From the cell containing the given text, extract its center point as [x, y] coordinate. 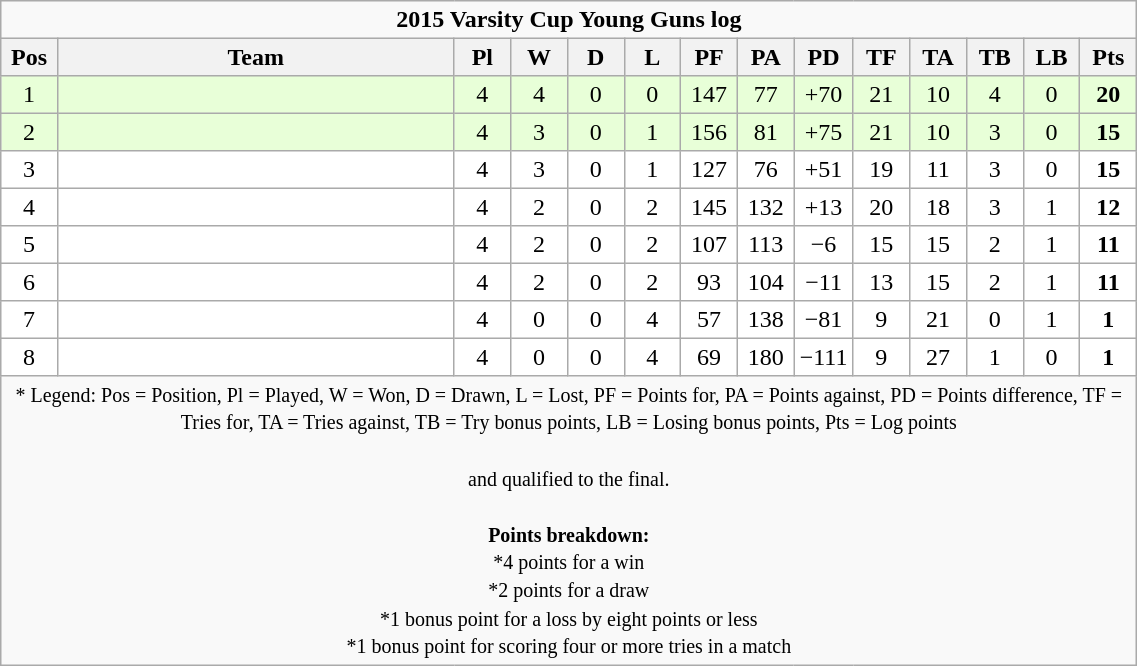
6 [30, 282]
127 [710, 170]
77 [766, 94]
180 [766, 356]
Pts [1108, 56]
PA [766, 56]
19 [882, 170]
12 [1108, 206]
107 [710, 244]
145 [710, 206]
−111 [824, 356]
27 [938, 356]
7 [30, 318]
18 [938, 206]
93 [710, 282]
W [540, 56]
8 [30, 356]
−6 [824, 244]
L [652, 56]
+70 [824, 94]
TB [994, 56]
PF [710, 56]
113 [766, 244]
13 [882, 282]
LB [1052, 56]
−11 [824, 282]
57 [710, 318]
156 [710, 132]
5 [30, 244]
+13 [824, 206]
+51 [824, 170]
D [596, 56]
+75 [824, 132]
2015 Varsity Cup Young Guns log [569, 20]
Pl [482, 56]
TF [882, 56]
TA [938, 56]
104 [766, 282]
76 [766, 170]
Team [255, 56]
138 [766, 318]
132 [766, 206]
69 [710, 356]
147 [710, 94]
Pos [30, 56]
PD [824, 56]
−81 [824, 318]
81 [766, 132]
